Pinpoint the cell where the given text exists, returning its [x, y] midpoint coordinate. 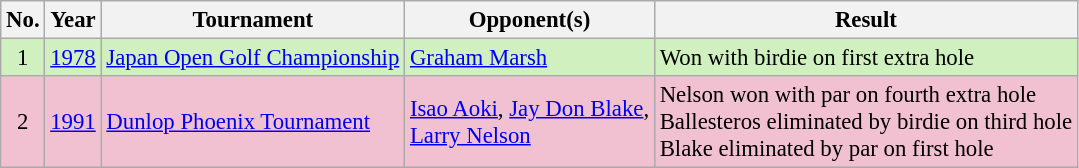
Won with birdie on first extra hole [866, 58]
1978 [73, 58]
Isao Aoki, Jay Don Blake, Larry Nelson [530, 122]
1 [23, 58]
Tournament [253, 20]
1991 [73, 122]
No. [23, 20]
Graham Marsh [530, 58]
Dunlop Phoenix Tournament [253, 122]
Nelson won with par on fourth extra holeBallesteros eliminated by birdie on third holeBlake eliminated by par on first hole [866, 122]
2 [23, 122]
Opponent(s) [530, 20]
Result [866, 20]
Japan Open Golf Championship [253, 58]
Year [73, 20]
